Provide the (x, y) coordinate of the cell's center where the given text is located.  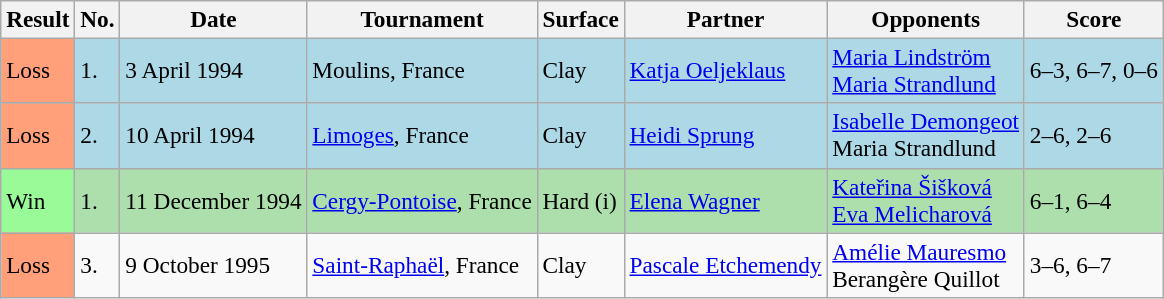
Pascale Etchemendy (726, 264)
Surface (580, 19)
Cergy-Pontoise, France (422, 200)
3 April 1994 (214, 70)
6–1, 6–4 (1094, 200)
2. (98, 136)
No. (98, 19)
Maria Lindström Maria Strandlund (926, 70)
2–6, 2–6 (1094, 136)
Kateřina Šišková Eva Melicharová (926, 200)
6–3, 6–7, 0–6 (1094, 70)
Saint-Raphaël, France (422, 264)
Heidi Sprung (726, 136)
10 April 1994 (214, 136)
Katja Oeljeklaus (726, 70)
Limoges, France (422, 136)
Win (38, 200)
Partner (726, 19)
Result (38, 19)
3–6, 6–7 (1094, 264)
Elena Wagner (726, 200)
Amélie Mauresmo Berangère Quillot (926, 264)
Opponents (926, 19)
Score (1094, 19)
Moulins, France (422, 70)
9 October 1995 (214, 264)
11 December 1994 (214, 200)
3. (98, 264)
Isabelle Demongeot Maria Strandlund (926, 136)
Date (214, 19)
Hard (i) (580, 200)
Tournament (422, 19)
